For the text-containing cell, return its midpoint in (x, y) coordinate format. 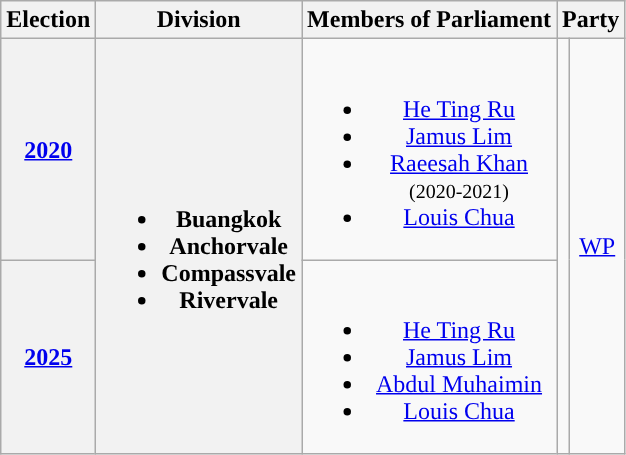
Election (48, 20)
2020 (48, 150)
Members of Parliament (430, 20)
2025 (48, 357)
WP (598, 246)
He Ting RuJamus LimRaeesah Khan(2020-2021)Louis Chua (430, 150)
BuangkokAnchorvaleCompassvaleRivervale (199, 246)
Party (591, 20)
He Ting RuJamus LimAbdul MuhaiminLouis Chua (430, 357)
Division (199, 20)
